Locate the cell with the specified text and output its (X, Y) center coordinate. 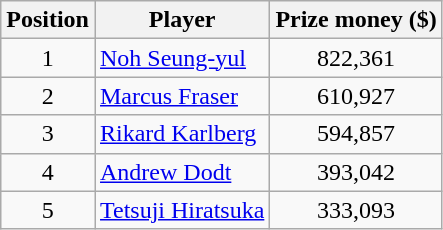
4 (48, 172)
822,361 (356, 58)
594,857 (356, 134)
Tetsuji Hiratsuka (182, 210)
1 (48, 58)
Prize money ($) (356, 20)
393,042 (356, 172)
610,927 (356, 96)
Position (48, 20)
333,093 (356, 210)
2 (48, 96)
Marcus Fraser (182, 96)
Rikard Karlberg (182, 134)
Player (182, 20)
3 (48, 134)
5 (48, 210)
Noh Seung-yul (182, 58)
Andrew Dodt (182, 172)
